Extract the [x, y] coordinate from the center of the cell holding the provided text.  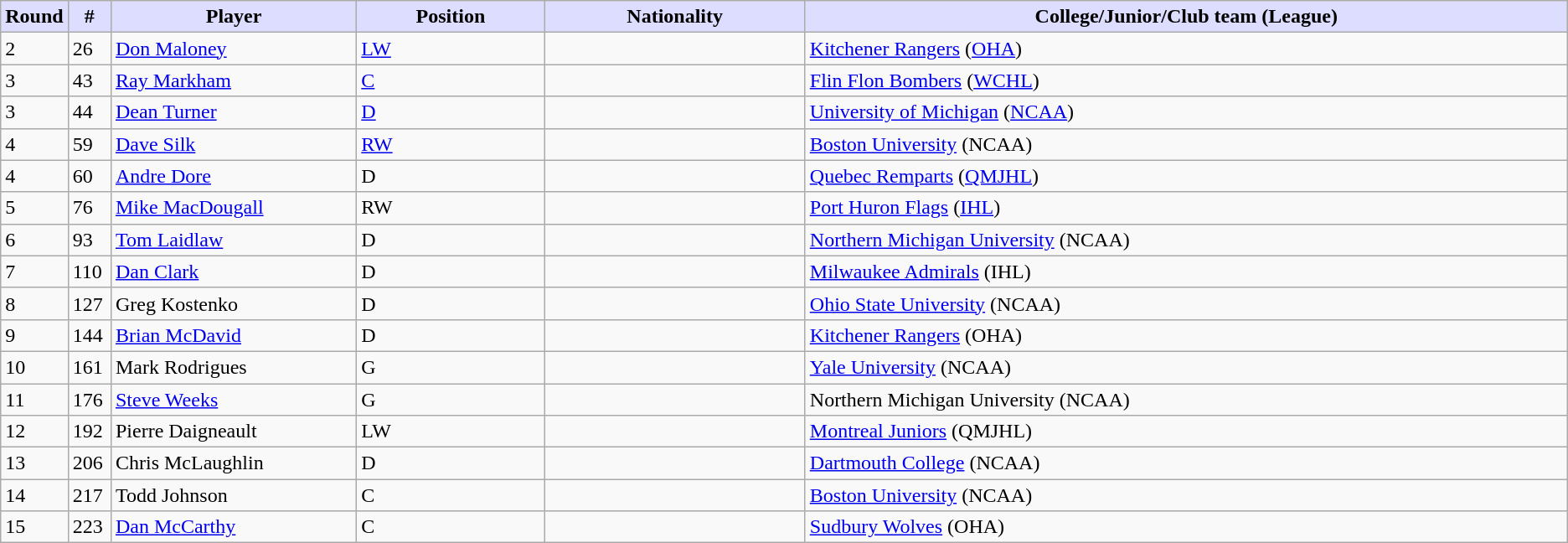
Mark Rodrigues [233, 367]
144 [89, 335]
Brian McDavid [233, 335]
43 [89, 80]
59 [89, 144]
161 [89, 367]
26 [89, 49]
176 [89, 400]
# [89, 17]
192 [89, 432]
Player [233, 17]
Tom Laidlaw [233, 240]
Round [34, 17]
2 [34, 49]
Dean Turner [233, 112]
Don Maloney [233, 49]
Yale University (NCAA) [1186, 367]
14 [34, 495]
Todd Johnson [233, 495]
Ray Markham [233, 80]
7 [34, 271]
13 [34, 463]
Montreal Juniors (QMJHL) [1186, 432]
Greg Kostenko [233, 303]
Chris McLaughlin [233, 463]
8 [34, 303]
Ohio State University (NCAA) [1186, 303]
10 [34, 367]
206 [89, 463]
College/Junior/Club team (League) [1186, 17]
9 [34, 335]
Position [451, 17]
11 [34, 400]
12 [34, 432]
Flin Flon Bombers (WCHL) [1186, 80]
223 [89, 527]
Dave Silk [233, 144]
Nationality [675, 17]
Sudbury Wolves (OHA) [1186, 527]
44 [89, 112]
6 [34, 240]
University of Michigan (NCAA) [1186, 112]
Port Huron Flags (IHL) [1186, 208]
Quebec Remparts (QMJHL) [1186, 176]
15 [34, 527]
127 [89, 303]
Pierre Daigneault [233, 432]
93 [89, 240]
Andre Dore [233, 176]
60 [89, 176]
Dartmouth College (NCAA) [1186, 463]
Mike MacDougall [233, 208]
Dan Clark [233, 271]
110 [89, 271]
Steve Weeks [233, 400]
217 [89, 495]
5 [34, 208]
Milwaukee Admirals (IHL) [1186, 271]
Dan McCarthy [233, 527]
76 [89, 208]
